Pinpoint the cell where the given text exists, returning its [x, y] midpoint coordinate. 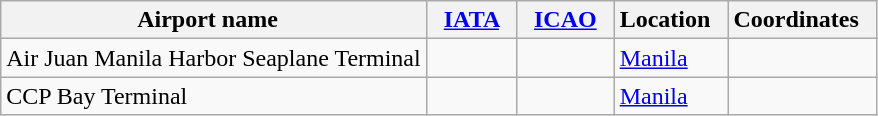
Coordinates [802, 20]
Air Juan Manila Harbor Seaplane Terminal [214, 58]
Airport name [214, 20]
CCP Bay Terminal [214, 96]
IATA [471, 20]
Location [671, 20]
ICAO [565, 20]
